Capture the cell that displays the provided text and extract its [X, Y] central coordinate. 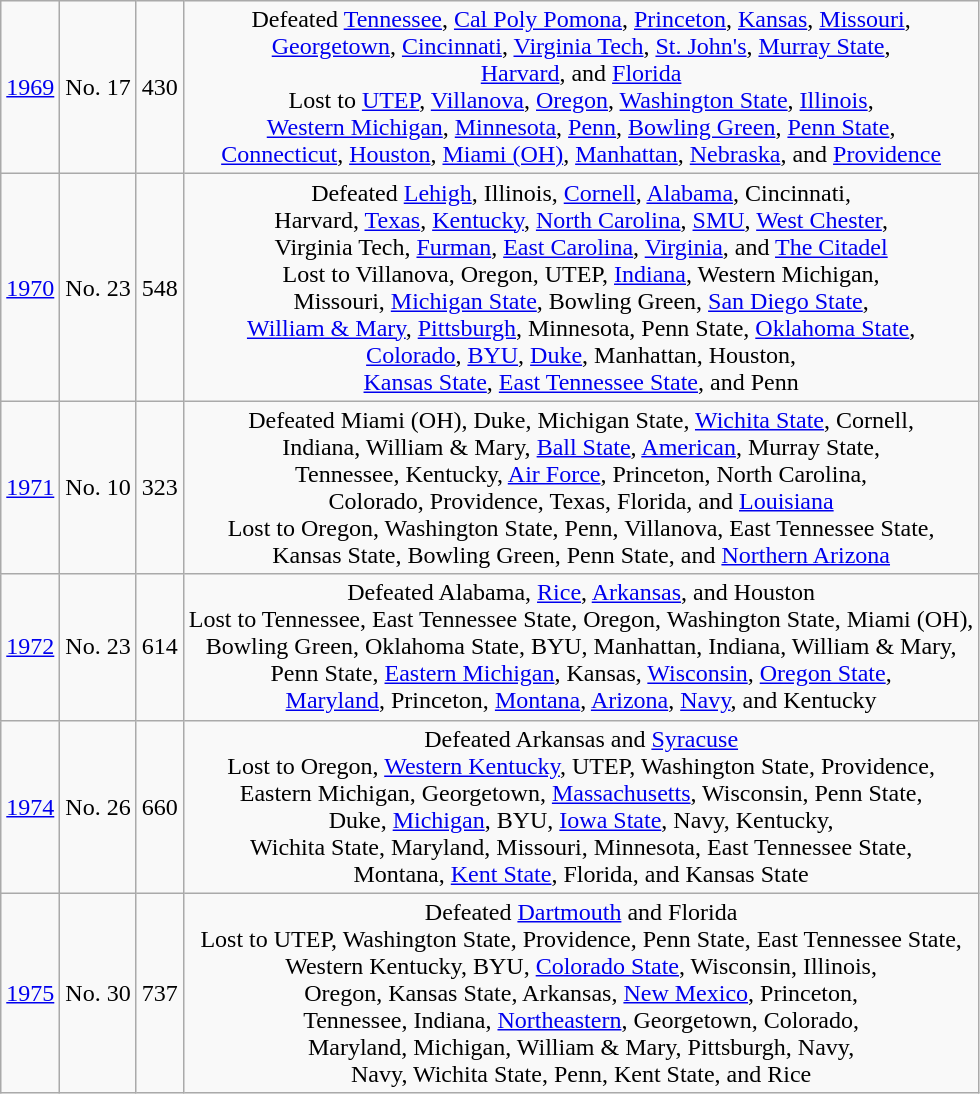
1972 [30, 647]
548 [160, 288]
323 [160, 488]
1969 [30, 88]
614 [160, 647]
1975 [30, 993]
737 [160, 993]
No. 30 [98, 993]
1971 [30, 488]
1970 [30, 288]
No. 26 [98, 806]
1974 [30, 806]
660 [160, 806]
430 [160, 88]
No. 10 [98, 488]
No. 17 [98, 88]
